Provide the (X, Y) coordinate of the cell's center where the given text is located.  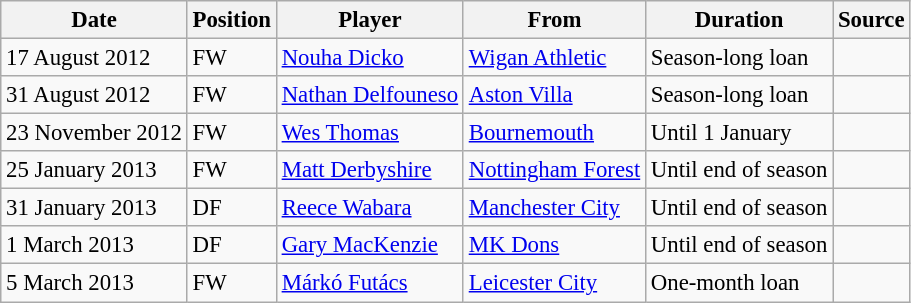
Duration (740, 20)
5 March 2013 (94, 283)
Nouha Dicko (370, 58)
Aston Villa (554, 95)
Wigan Athletic (554, 58)
Until 1 January (740, 133)
23 November 2012 (94, 133)
Nathan Delfouneso (370, 95)
1 March 2013 (94, 245)
Gary MacKenzie (370, 245)
Bournemouth (554, 133)
Reece Wabara (370, 208)
Position (232, 20)
From (554, 20)
Matt Derbyshire (370, 170)
31 August 2012 (94, 95)
25 January 2013 (94, 170)
One-month loan (740, 283)
MK Dons (554, 245)
Manchester City (554, 208)
Date (94, 20)
Márkó Futács (370, 283)
Leicester City (554, 283)
Nottingham Forest (554, 170)
Wes Thomas (370, 133)
17 August 2012 (94, 58)
Source (872, 20)
Player (370, 20)
31 January 2013 (94, 208)
